Scan for the cell matching the given text and deliver its (x, y) coordinate at center. 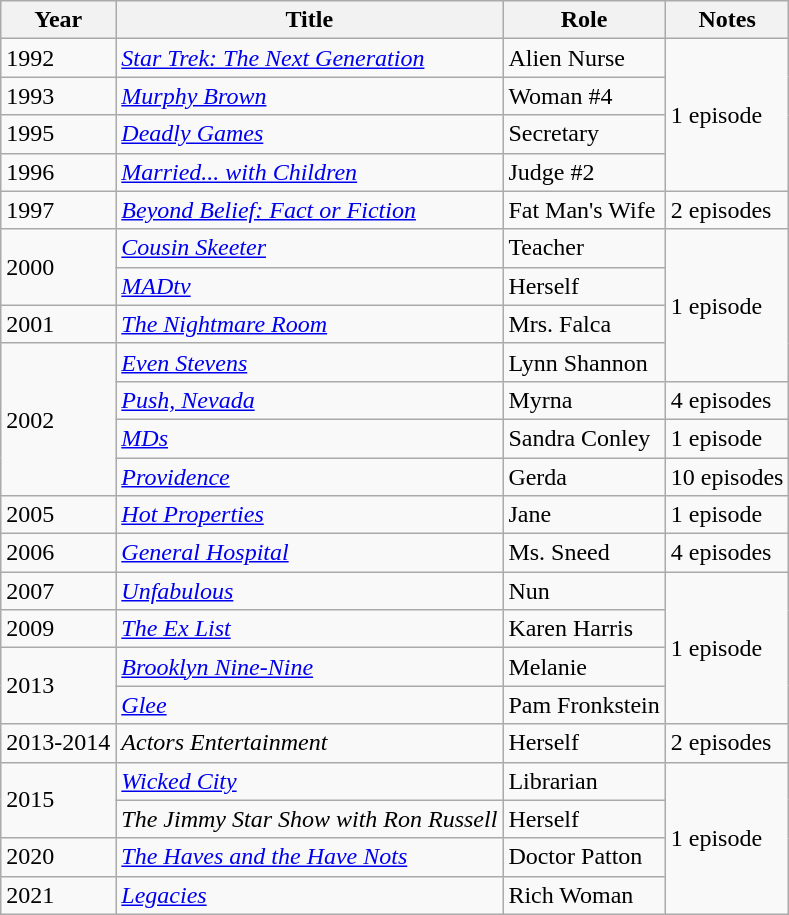
General Hospital (310, 553)
Wicked City (310, 781)
Brooklyn Nine-Nine (310, 667)
2021 (58, 895)
2001 (58, 324)
Nun (584, 591)
1997 (58, 210)
Jane (584, 515)
Push, Nevada (310, 400)
MDs (310, 438)
Glee (310, 705)
Judge #2 (584, 172)
1995 (58, 134)
Legacies (310, 895)
Woman #4 (584, 96)
Alien Nurse (584, 58)
2009 (58, 629)
Doctor Patton (584, 857)
Even Stevens (310, 362)
Star Trek: The Next Generation (310, 58)
2013-2014 (58, 743)
Notes (727, 20)
The Jimmy Star Show with Ron Russell (310, 819)
2005 (58, 515)
Librarian (584, 781)
The Nightmare Room (310, 324)
Mrs. Falca (584, 324)
2013 (58, 686)
Role (584, 20)
2007 (58, 591)
Rich Woman (584, 895)
The Ex List (310, 629)
Karen Harris (584, 629)
Actors Entertainment (310, 743)
Teacher (584, 248)
2020 (58, 857)
Ms. Sneed (584, 553)
Married... with Children (310, 172)
2015 (58, 800)
1992 (58, 58)
MADtv (310, 286)
Secretary (584, 134)
Myrna (584, 400)
Beyond Belief: Fact or Fiction (310, 210)
2006 (58, 553)
Cousin Skeeter (310, 248)
1996 (58, 172)
The Haves and the Have Nots (310, 857)
Providence (310, 477)
Lynn Shannon (584, 362)
2000 (58, 267)
Title (310, 20)
10 episodes (727, 477)
Gerda (584, 477)
Melanie (584, 667)
Sandra Conley (584, 438)
Fat Man's Wife (584, 210)
Hot Properties (310, 515)
Year (58, 20)
Unfabulous (310, 591)
Murphy Brown (310, 96)
1993 (58, 96)
Deadly Games (310, 134)
Pam Fronkstein (584, 705)
2002 (58, 419)
